Detect which cell encompasses the target text, then output its (X, Y) center coordinate. 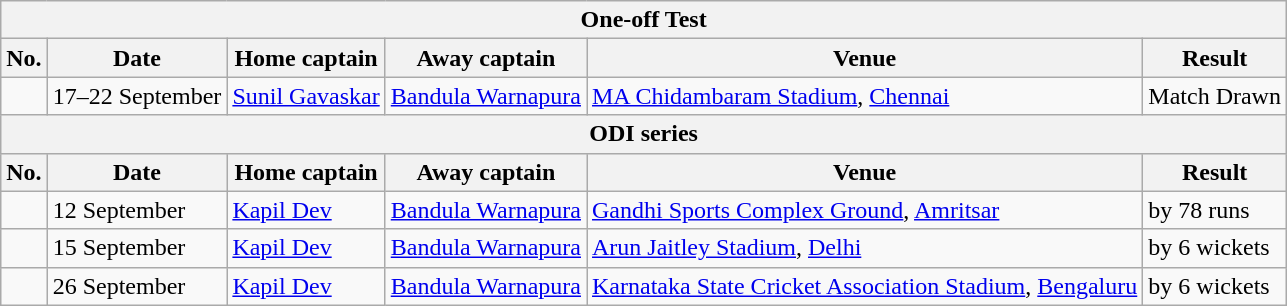
12 September (137, 210)
One-off Test (644, 20)
ODI series (644, 134)
by 78 runs (1215, 210)
Arun Jaitley Stadium, Delhi (864, 248)
Karnataka State Cricket Association Stadium, Bengaluru (864, 286)
15 September (137, 248)
Sunil Gavaskar (306, 96)
26 September (137, 286)
Gandhi Sports Complex Ground, Amritsar (864, 210)
17–22 September (137, 96)
Match Drawn (1215, 96)
MA Chidambaram Stadium, Chennai (864, 96)
